Search for the cell housing the specified text and yield its [x, y] center coordinate. 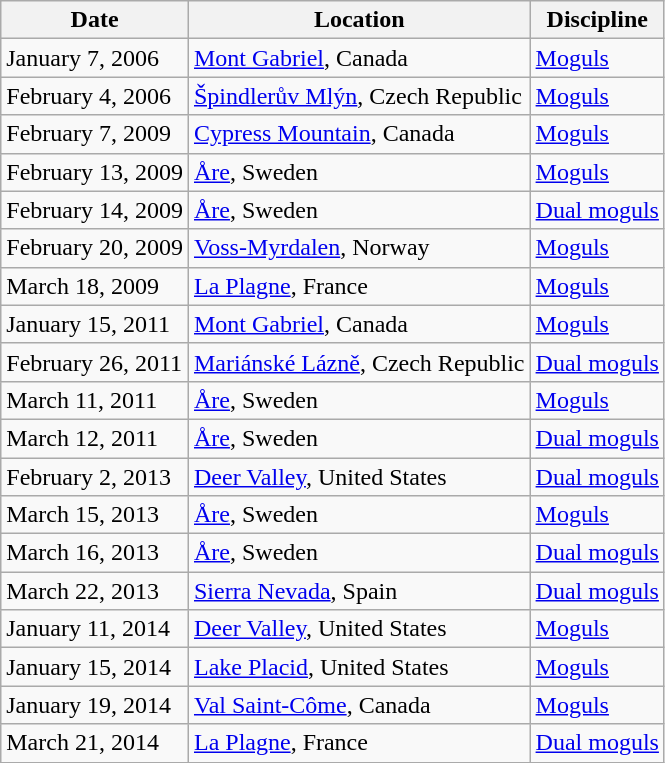
February 2, 2013 [95, 477]
Lake Placid, United States [359, 667]
Sierra Nevada, Spain [359, 591]
Discipline [597, 20]
Voss-Myrdalen, Norway [359, 248]
January 11, 2014 [95, 629]
March 22, 2013 [95, 591]
February 26, 2011 [95, 362]
March 21, 2014 [95, 743]
March 18, 2009 [95, 286]
January 7, 2006 [95, 58]
February 4, 2006 [95, 96]
Špindlerův Mlýn, Czech Republic [359, 96]
March 12, 2011 [95, 438]
January 15, 2014 [95, 667]
March 11, 2011 [95, 400]
Mariánské Lázně, Czech Republic [359, 362]
February 13, 2009 [95, 172]
Val Saint-Côme, Canada [359, 705]
January 15, 2011 [95, 324]
March 15, 2013 [95, 515]
February 14, 2009 [95, 210]
Location [359, 20]
February 20, 2009 [95, 248]
Date [95, 20]
February 7, 2009 [95, 134]
January 19, 2014 [95, 705]
Cypress Mountain, Canada [359, 134]
March 16, 2013 [95, 553]
